Find where the given text appears and provide that cell's center as [x, y] coordinate. 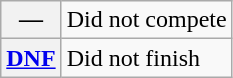
Did not compete [146, 20]
— [31, 20]
Did not finish [146, 58]
DNF [31, 58]
